Scan for the cell matching the given text and deliver its [X, Y] coordinate at center. 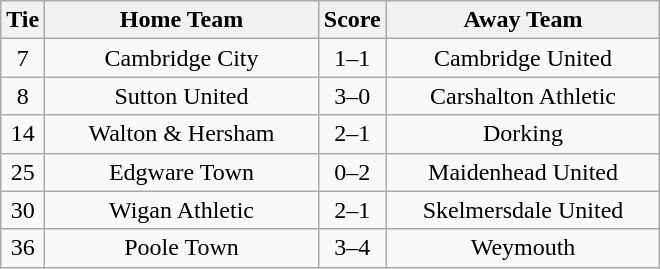
Cambridge United [523, 58]
Walton & Hersham [182, 134]
36 [23, 248]
Wigan Athletic [182, 210]
Skelmersdale United [523, 210]
14 [23, 134]
0–2 [352, 172]
Carshalton Athletic [523, 96]
Cambridge City [182, 58]
Tie [23, 20]
3–4 [352, 248]
Weymouth [523, 248]
30 [23, 210]
Edgware Town [182, 172]
7 [23, 58]
1–1 [352, 58]
3–0 [352, 96]
Score [352, 20]
25 [23, 172]
8 [23, 96]
Dorking [523, 134]
Poole Town [182, 248]
Maidenhead United [523, 172]
Sutton United [182, 96]
Home Team [182, 20]
Away Team [523, 20]
